Identify which cell holds the provided text, then report its (X, Y) central coordinate. 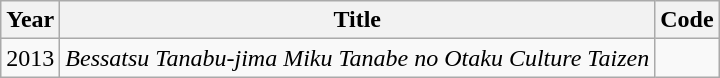
2013 (30, 58)
Bessatsu Tanabu-jima Miku Tanabe no Otaku Culture Taizen (358, 58)
Year (30, 20)
Title (358, 20)
Code (687, 20)
